Determine the (X, Y) coordinate at the center of the cell enclosing the given text.  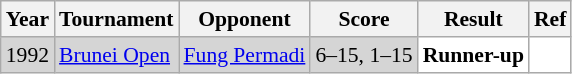
Result (474, 19)
1992 (28, 55)
Score (364, 19)
Tournament (116, 19)
Fung Permadi (245, 55)
Opponent (245, 19)
Year (28, 19)
6–15, 1–15 (364, 55)
Runner-up (474, 55)
Ref (550, 19)
Brunei Open (116, 55)
